Provide the [x, y] coordinate of the cell's center where the given text is located.  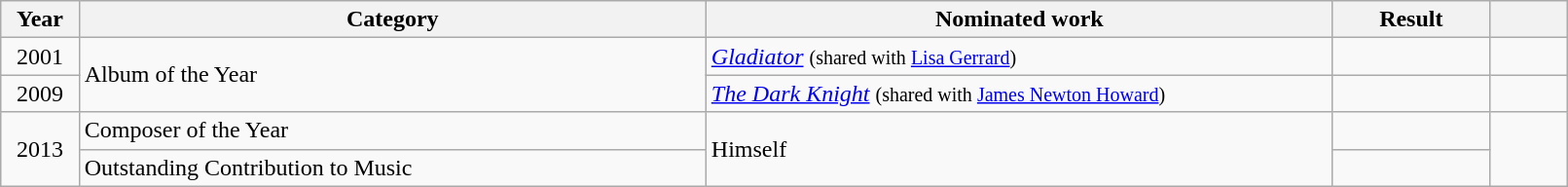
2001 [40, 56]
2009 [40, 93]
Nominated work [1019, 19]
Gladiator (shared with Lisa Gerrard) [1019, 56]
Category [392, 19]
Outstanding Contribution to Music [392, 168]
Album of the Year [392, 75]
Composer of the Year [392, 131]
Year [40, 19]
Result [1411, 19]
2013 [40, 149]
Himself [1019, 149]
The Dark Knight (shared with James Newton Howard) [1019, 93]
